Search for the cell housing the specified text and yield its (X, Y) center coordinate. 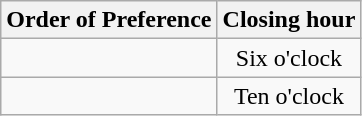
Six o'clock (289, 58)
Closing hour (289, 20)
Ten o'clock (289, 96)
Order of Preference (109, 20)
